Extract the [x, y] coordinate from the center of the cell holding the provided text.  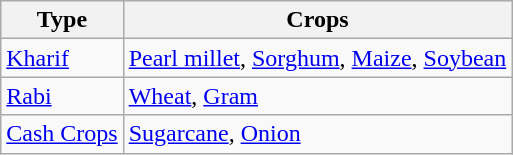
Kharif [62, 58]
Type [62, 20]
Crops [318, 20]
Pearl millet, Sorghum, Maize, Soybean [318, 58]
Wheat, Gram [318, 96]
Cash Crops [62, 134]
Rabi [62, 96]
Sugarcane, Onion [318, 134]
